Scan for the cell matching the given text and deliver its (x, y) coordinate at center. 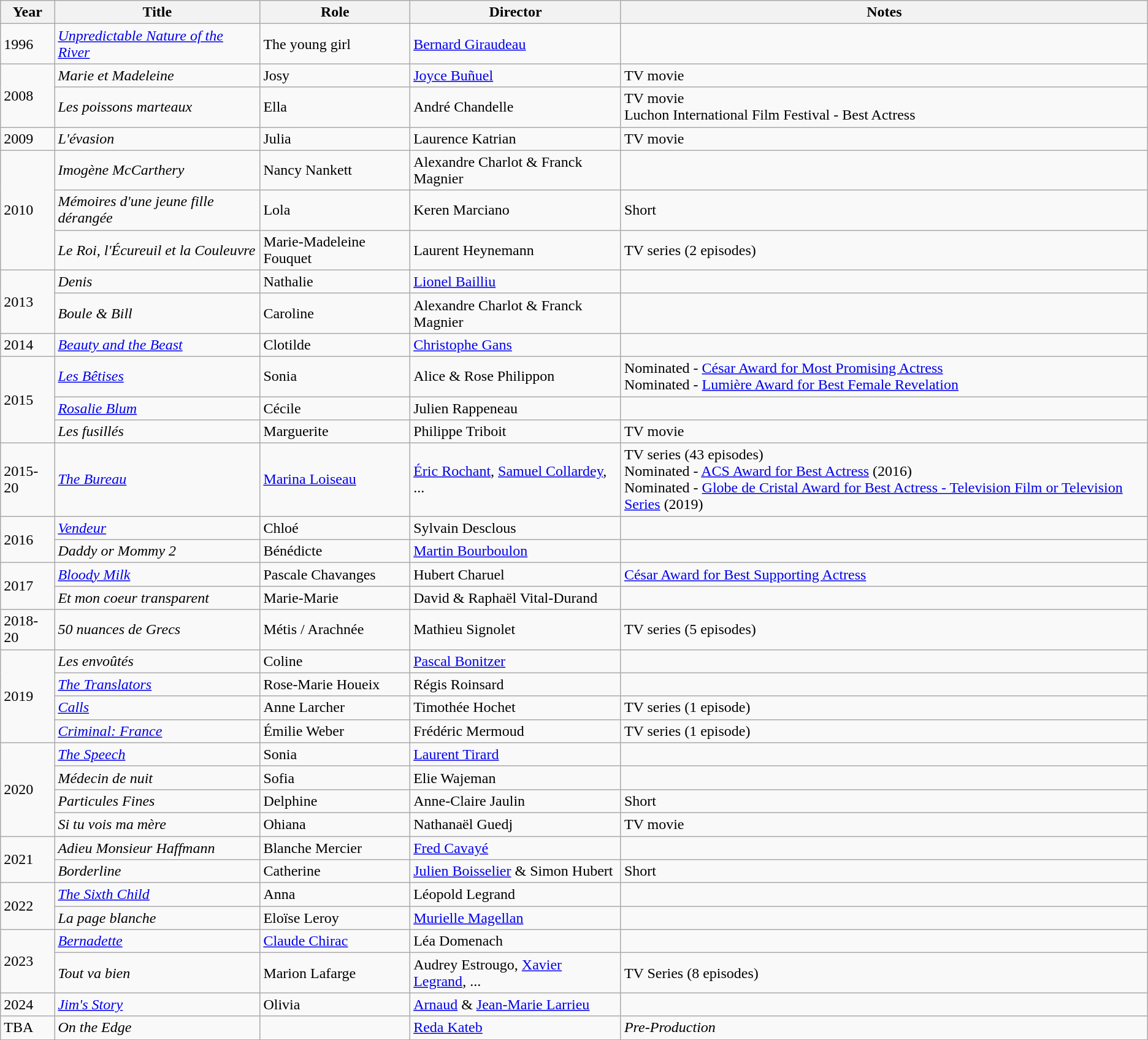
Olivia (335, 1004)
Chloé (335, 528)
Marguerite (335, 432)
Catherine (335, 871)
Claude Chirac (335, 941)
Adieu Monsieur Haffmann (157, 848)
2021 (28, 860)
Nancy Nankett (335, 170)
Alice & Rose Philippon (516, 377)
Anna (335, 895)
Keren Marciano (516, 210)
Particules Fines (157, 801)
Sylvain Desclous (516, 528)
Imogène McCarthery (157, 170)
Les fusillés (157, 432)
Borderline (157, 871)
Pascale Chavanges (335, 575)
Julien Boisselier & Simon Hubert (516, 871)
Frédéric Mermoud (516, 731)
2009 (28, 139)
Timothée Hochet (516, 708)
Bloody Milk (157, 575)
Josy (335, 75)
Mémoires d'une jeune fille dérangée (157, 210)
Lola (335, 210)
2015 (28, 400)
On the Edge (157, 1028)
Bernadette (157, 941)
Anne-Claire Jaulin (516, 801)
2017 (28, 586)
2014 (28, 345)
The Sixth Child (157, 895)
Pascal Bonitzer (516, 661)
La page blanche (157, 918)
André Chandelle (516, 107)
Rose-Marie Houeix (335, 684)
2023 (28, 962)
Boule & Bill (157, 313)
Julien Rappeneau (516, 408)
Médecin de nuit (157, 778)
Nominated - César Award for Most Promising ActressNominated - Lumière Award for Best Female Revelation (884, 377)
Denis (157, 281)
Marie et Madeleine (157, 75)
TV movieLuchon International Film Festival - Best Actress (884, 107)
TBA (28, 1028)
2008 (28, 96)
Le Roi, l'Écureuil et la Couleuvre (157, 250)
Tout va bien (157, 973)
Mathieu Signolet (516, 629)
Léopold Legrand (516, 895)
Rosalie Blum (157, 408)
Pre-Production (884, 1028)
Marie-Marie (335, 598)
Director (516, 12)
Laurent Tirard (516, 754)
Les envoûtés (157, 661)
Nathanaël Guedj (516, 824)
The Translators (157, 684)
Anne Larcher (335, 708)
Vendeur (157, 528)
Arnaud & Jean-Marie Larrieu (516, 1004)
2016 (28, 540)
The Speech (157, 754)
Fred Cavayé (516, 848)
Title (157, 12)
TV series (2 episodes) (884, 250)
Delphine (335, 801)
Ohiana (335, 824)
Laurence Katrian (516, 139)
Marie-Madeleine Fouquet (335, 250)
Lionel Bailliu (516, 281)
Ella (335, 107)
Sofia (335, 778)
2010 (28, 210)
Notes (884, 12)
Coline (335, 661)
Clotilde (335, 345)
César Award for Best Supporting Actress (884, 575)
1996 (28, 44)
2013 (28, 302)
Beauty and the Beast (157, 345)
Reda Kateb (516, 1028)
Year (28, 12)
Daddy or Mommy 2 (157, 551)
Métis / Arachnée (335, 629)
Et mon coeur transparent (157, 598)
Elie Wajeman (516, 778)
Les poissons marteaux (157, 107)
Caroline (335, 313)
Éric Rochant, Samuel Collardey, ... (516, 480)
David & Raphaël Vital-Durand (516, 598)
Léa Domenach (516, 941)
TV Series (8 episodes) (884, 973)
Les Bêtises (157, 377)
Cécile (335, 408)
Nathalie (335, 281)
Joyce Buñuel (516, 75)
50 nuances de Grecs (157, 629)
Si tu vois ma mère (157, 824)
2015-20 (28, 480)
Murielle Magellan (516, 918)
Eloïse Leroy (335, 918)
Audrey Estrougo, Xavier Legrand, ... (516, 973)
2020 (28, 789)
The young girl (335, 44)
Régis Roinsard (516, 684)
The Bureau (157, 480)
2019 (28, 696)
L'évasion (157, 139)
2024 (28, 1004)
Jim's Story (157, 1004)
Bénédicte (335, 551)
Laurent Heynemann (516, 250)
Philippe Triboit (516, 432)
Role (335, 12)
Marina Loiseau (335, 480)
2022 (28, 906)
2018-20 (28, 629)
TV series (5 episodes) (884, 629)
Calls (157, 708)
Bernard Giraudeau (516, 44)
Marion Lafarge (335, 973)
Émilie Weber (335, 731)
Hubert Charuel (516, 575)
Martin Bourboulon (516, 551)
Criminal: France (157, 731)
Unpredictable Nature of the River (157, 44)
Blanche Mercier (335, 848)
Julia (335, 139)
Christophe Gans (516, 345)
